Extract the (X, Y) coordinate from the center of the cell holding the provided text.  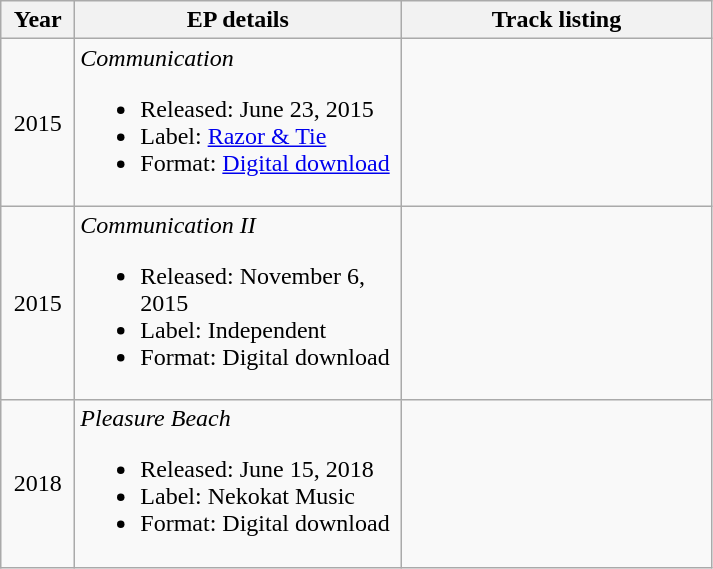
Communication IIReleased: November 6, 2015Label: IndependentFormat: Digital download (238, 303)
CommunicationReleased: June 23, 2015Label: Razor & TieFormat: Digital download (238, 122)
Track listing (556, 20)
2018 (38, 484)
Pleasure BeachReleased: June 15, 2018Label: Nekokat MusicFormat: Digital download (238, 484)
EP details (238, 20)
Year (38, 20)
